Determine the [X, Y] coordinate at the center of the cell enclosing the given text.  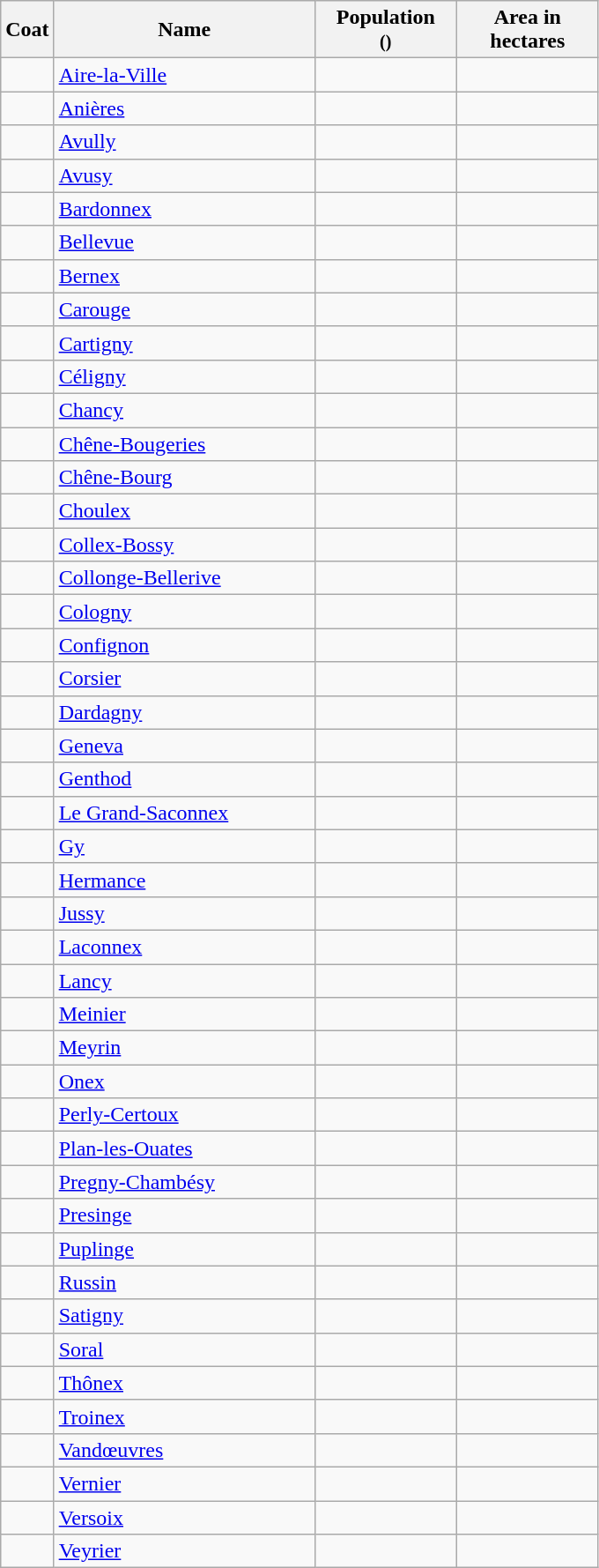
Genthod [184, 779]
Carouge [184, 309]
Jussy [184, 913]
Geneva [184, 746]
Presinge [184, 1215]
Avully [184, 142]
Vandœuvres [184, 1450]
Troinex [184, 1416]
Cologny [184, 612]
Confignon [184, 645]
Céligny [184, 376]
Avusy [184, 175]
Thônex [184, 1383]
Cartigny [184, 343]
Plan-les-Ouates [184, 1148]
Satigny [184, 1316]
Chancy [184, 410]
Meinier [184, 1014]
Bardonnex [184, 209]
Perly-Certoux [184, 1115]
Veyrier [184, 1551]
Pregny-Chambésy [184, 1182]
Choulex [184, 511]
Bernex [184, 276]
Meyrin [184, 1048]
Bellevue [184, 242]
Collex-Bossy [184, 545]
Population() [386, 30]
Vernier [184, 1483]
Lancy [184, 981]
Aire-la-Ville [184, 75]
Puplinge [184, 1249]
Hermance [184, 880]
Anières [184, 108]
Le Grand-Saconnex [184, 813]
Soral [184, 1349]
Gy [184, 846]
Onex [184, 1081]
Corsier [184, 679]
Laconnex [184, 947]
Coat [27, 30]
Collonge-Bellerive [184, 578]
Area in hectares [527, 30]
Dardagny [184, 712]
Name [184, 30]
Chêne-Bougeries [184, 443]
Russin [184, 1282]
Versoix [184, 1517]
Chêne-Bourg [184, 478]
